Determine the (X, Y) coordinate at the center of the cell enclosing the given text.  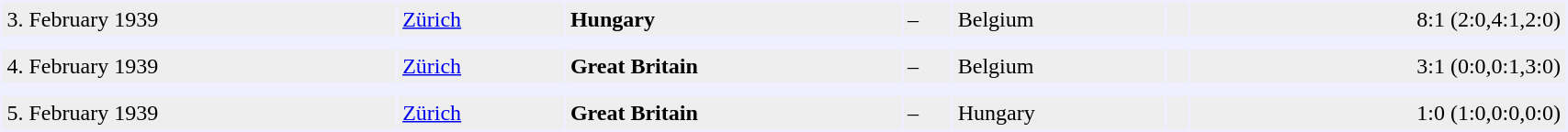
1:0 (1:0,0:0,0:0) (1377, 113)
3:1 (0:0,0:1,3:0) (1377, 66)
8:1 (2:0,4:1,2:0) (1377, 19)
5. February 1939 (199, 113)
4. February 1939 (199, 66)
3. February 1939 (199, 19)
